Scan for the cell matching the given text and deliver its (x, y) coordinate at center. 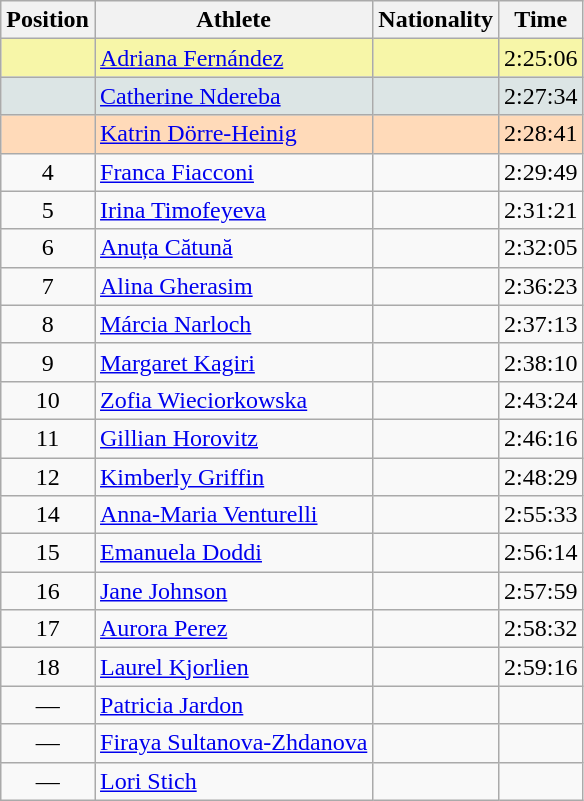
Emanuela Doddi (233, 553)
9 (48, 362)
17 (48, 629)
Aurora Perez (233, 629)
15 (48, 553)
Anna-Maria Venturelli (233, 515)
Kimberly Griffin (233, 477)
Laurel Kjorlien (233, 667)
2:43:24 (541, 400)
2:57:59 (541, 591)
4 (48, 172)
2:28:41 (541, 134)
12 (48, 477)
Time (541, 20)
Athlete (233, 20)
Catherine Ndereba (233, 96)
5 (48, 210)
Márcia Narloch (233, 324)
2:46:16 (541, 438)
10 (48, 400)
Lori Stich (233, 781)
Position (48, 20)
18 (48, 667)
2:37:13 (541, 324)
2:27:34 (541, 96)
8 (48, 324)
2:48:29 (541, 477)
11 (48, 438)
Franca Fiacconi (233, 172)
Gillian Horovitz (233, 438)
Jane Johnson (233, 591)
Patricia Jardon (233, 705)
14 (48, 515)
Firaya Sultanova-Zhdanova (233, 743)
2:31:21 (541, 210)
2:58:32 (541, 629)
2:56:14 (541, 553)
Alina Gherasim (233, 286)
2:38:10 (541, 362)
6 (48, 248)
2:25:06 (541, 58)
Irina Timofeyeva (233, 210)
2:55:33 (541, 515)
2:29:49 (541, 172)
Zofia Wieciorkowska (233, 400)
Anuța Cătună (233, 248)
7 (48, 286)
Margaret Kagiri (233, 362)
Katrin Dörre-Heinig (233, 134)
Adriana Fernández (233, 58)
16 (48, 591)
2:32:05 (541, 248)
2:36:23 (541, 286)
Nationality (436, 20)
2:59:16 (541, 667)
